Scan for the cell matching the given text and deliver its [x, y] coordinate at center. 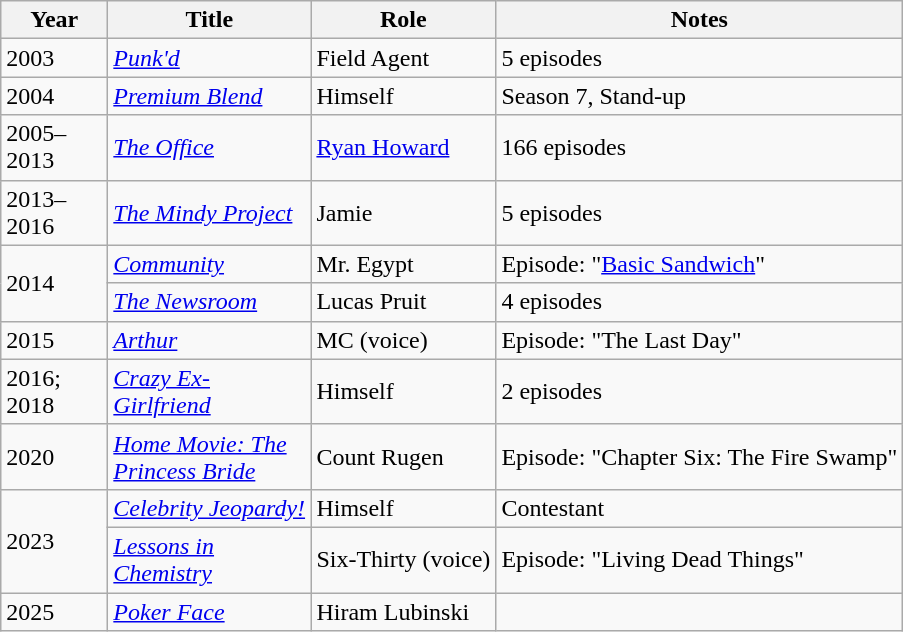
Mr. Egypt [404, 264]
Year [54, 20]
The Office [210, 148]
2003 [54, 58]
2020 [54, 456]
Episode: "Chapter Six: The Fire Swamp" [700, 456]
Poker Face [210, 611]
2013–2016 [54, 212]
Six-Thirty (voice) [404, 560]
Jamie [404, 212]
Arthur [210, 340]
Community [210, 264]
The Newsroom [210, 302]
2004 [54, 96]
Hiram Lubinski [404, 611]
Role [404, 20]
2015 [54, 340]
Count Rugen [404, 456]
Premium Blend [210, 96]
The Mindy Project [210, 212]
2016; 2018 [54, 392]
4 episodes [700, 302]
Title [210, 20]
Lessons in Chemistry [210, 560]
Notes [700, 20]
166 episodes [700, 148]
Field Agent [404, 58]
2023 [54, 540]
2014 [54, 283]
Lucas Pruit [404, 302]
2005–2013 [54, 148]
Contestant [700, 508]
Episode: "Living Dead Things" [700, 560]
Ryan Howard [404, 148]
Episode: "The Last Day" [700, 340]
2025 [54, 611]
Celebrity Jeopardy! [210, 508]
Season 7, Stand-up [700, 96]
Episode: "Basic Sandwich" [700, 264]
MC (voice) [404, 340]
Punk'd [210, 58]
Home Movie: The Princess Bride [210, 456]
Crazy Ex-Girlfriend [210, 392]
2 episodes [700, 392]
